Return (X, Y) of the center of cell containing provided text 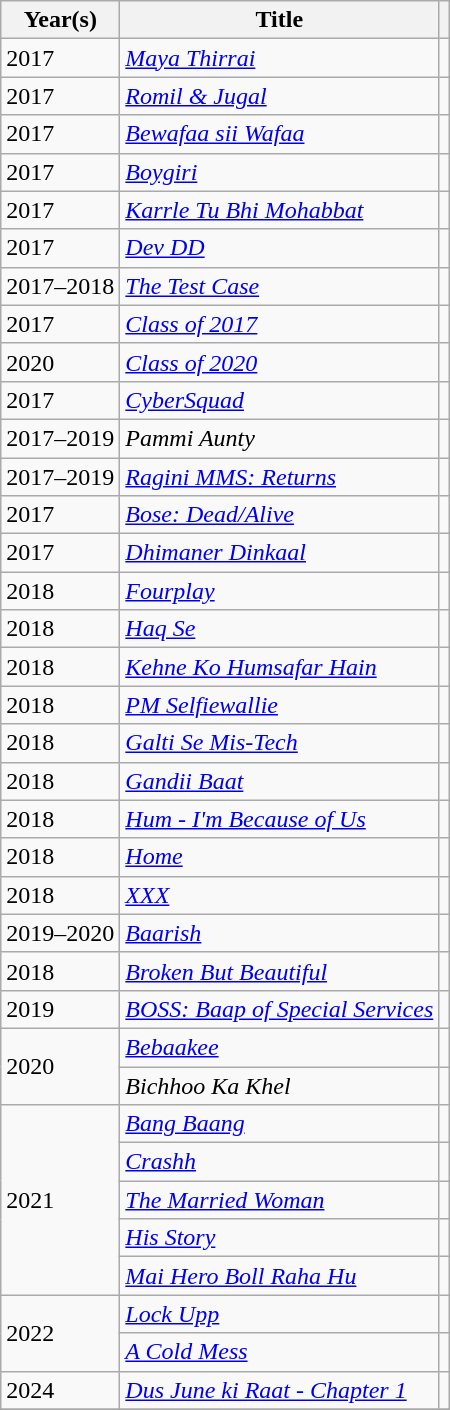
Crashh (280, 1162)
Bichhoo Ka Khel (280, 1085)
Class of 2020 (280, 362)
Baarish (280, 933)
Fourplay (280, 591)
Dus June ki Raat - Chapter 1 (280, 1390)
PM Selfiewallie (280, 705)
Maya Thirrai (280, 58)
Boygiri (280, 172)
Bang Baang (280, 1124)
The Test Case (280, 286)
BOSS: Baap of Special Services (280, 1009)
XXX (280, 895)
Lock Upp (280, 1314)
2021 (60, 1200)
Pammi Aunty (280, 438)
His Story (280, 1238)
Gandii Baat (280, 781)
CyberSquad (280, 400)
2022 (60, 1333)
Bebaakee (280, 1047)
Bewafaa sii Wafaa (280, 134)
Bose: Dead/Alive (280, 515)
Broken But Beautiful (280, 971)
Haq Se (280, 629)
2019–2020 (60, 933)
Hum - I'm Because of Us (280, 819)
Home (280, 857)
2019 (60, 1009)
2024 (60, 1390)
Kehne Ko Humsafar Hain (280, 667)
Romil & Jugal (280, 96)
Class of 2017 (280, 324)
Year(s) (60, 20)
Ragini MMS: Returns (280, 477)
2017–2018 (60, 286)
Mai Hero Boll Raha Hu (280, 1276)
Dhimaner Dinkaal (280, 553)
A Cold Mess (280, 1352)
Karrle Tu Bhi Mohabbat (280, 210)
The Married Woman (280, 1200)
Title (280, 20)
Galti Se Mis-Tech (280, 743)
Dev DD (280, 248)
